Output the (X, Y) coordinate of the center of the cell containing the given text.  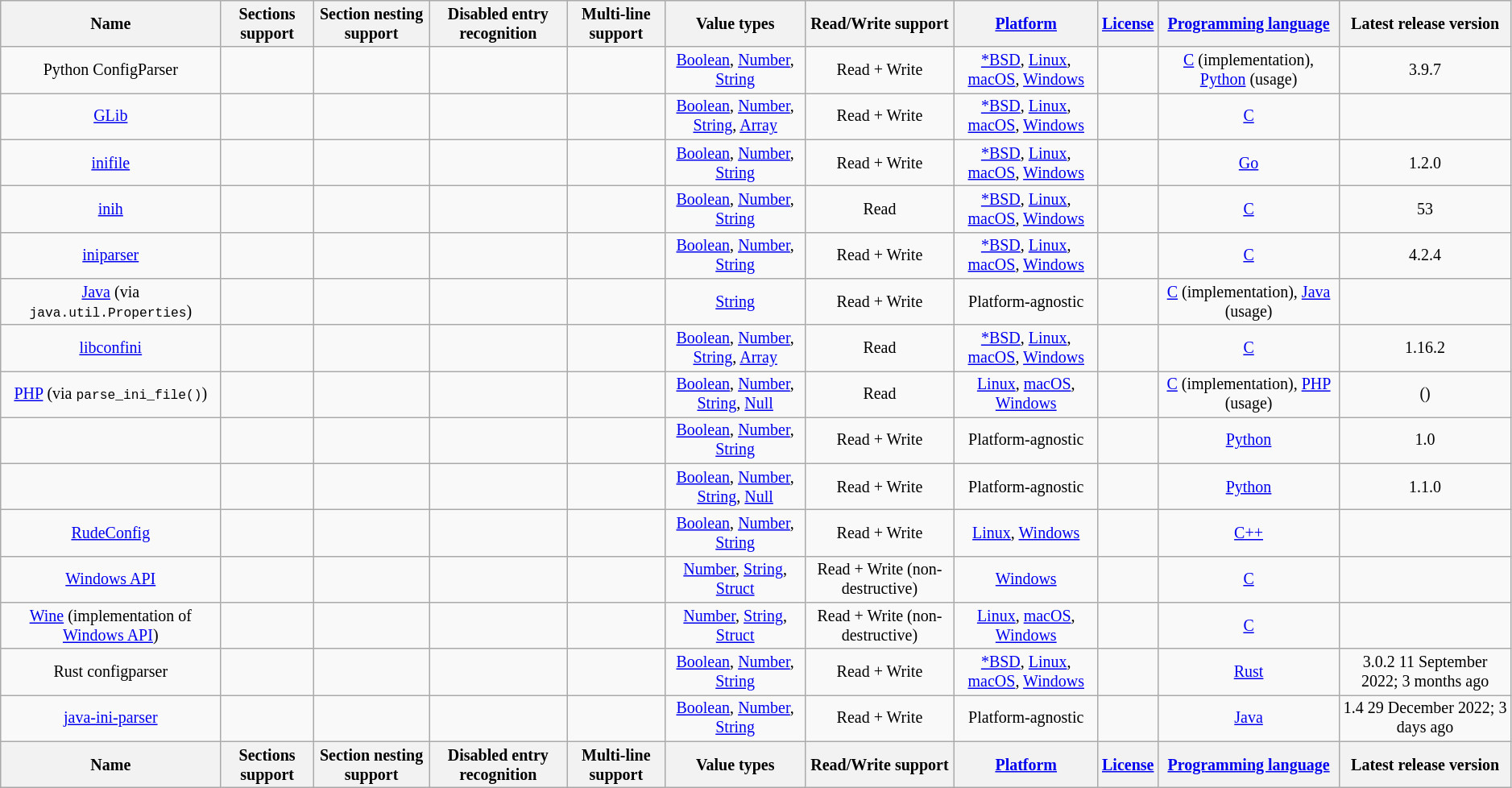
53 (1425, 209)
C (implementation), PHP (usage) (1249, 395)
1.1.0 (1425, 487)
C (implementation), Java (usage) (1249, 301)
Python ConfigParser (111, 71)
inih (111, 209)
C (implementation), Python (usage) (1249, 71)
C++ (1249, 533)
inifile (111, 163)
libconfini (111, 348)
iniparser (111, 255)
Go (1249, 163)
1.16.2 (1425, 348)
1.2.0 (1425, 163)
GLib (111, 116)
Java (1249, 719)
Java (via java.util.Properties) (111, 301)
() (1425, 395)
Windows (1026, 580)
3.9.7 (1425, 71)
java-ini-parser (111, 719)
Windows API (111, 580)
1.0 (1425, 440)
3.0.2 11 September 2022; 3 months ago (1425, 672)
RudeConfig (111, 533)
Rust (1249, 672)
String (735, 301)
Linux, Windows (1026, 533)
Rust configparser (111, 672)
1.4 29 December 2022; 3 days ago (1425, 719)
Wine (implementation of Windows API) (111, 625)
4.2.4 (1425, 255)
PHP (via parse_ini_file()) (111, 395)
